Scan for the cell matching the given text and deliver its [x, y] coordinate at center. 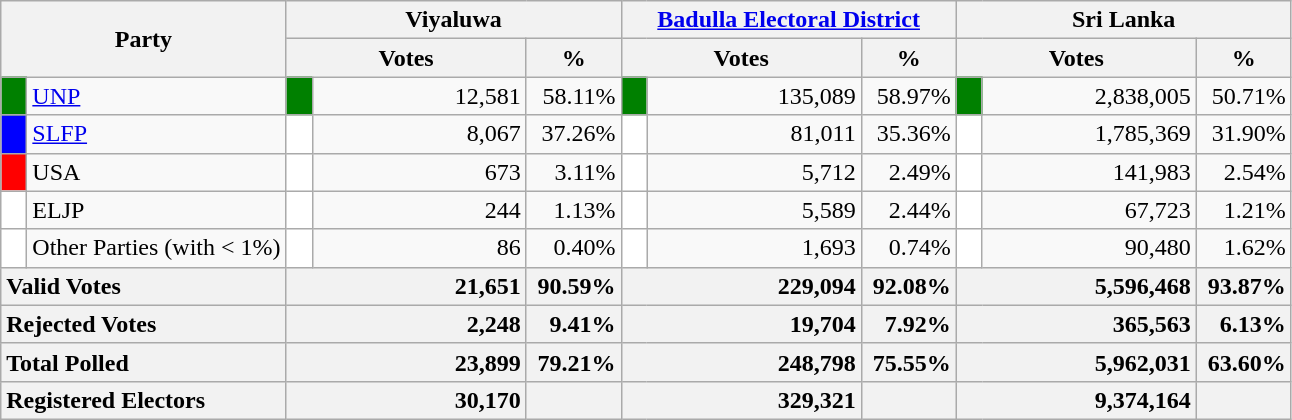
58.11% [574, 96]
1.21% [1244, 210]
229,094 [741, 286]
8,067 [419, 134]
Party [144, 39]
365,563 [1076, 324]
58.97% [908, 96]
35.36% [908, 134]
63.60% [1244, 362]
75.55% [908, 362]
9,374,164 [1076, 400]
92.08% [908, 286]
2.44% [908, 210]
5,589 [754, 210]
0.40% [574, 248]
Rejected Votes [144, 324]
135,089 [754, 96]
USA [156, 172]
79.21% [574, 362]
5,962,031 [1076, 362]
673 [419, 172]
Sri Lanka [1124, 20]
5,712 [754, 172]
Other Parties (with < 1%) [156, 248]
6.13% [1244, 324]
329,321 [741, 400]
93.87% [1244, 286]
3.11% [574, 172]
50.71% [1244, 96]
19,704 [741, 324]
90,480 [1089, 248]
ELJP [156, 210]
23,899 [406, 362]
21,651 [406, 286]
SLFP [156, 134]
0.74% [908, 248]
5,596,468 [1076, 286]
67,723 [1089, 210]
2.54% [1244, 172]
244 [419, 210]
248,798 [741, 362]
1.62% [1244, 248]
31.90% [1244, 134]
12,581 [419, 96]
Viyaluwa [454, 20]
86 [419, 248]
2,838,005 [1089, 96]
30,170 [406, 400]
1.13% [574, 210]
81,011 [754, 134]
Badulla Electoral District [788, 20]
Valid Votes [144, 286]
7.92% [908, 324]
2.49% [908, 172]
90.59% [574, 286]
UNP [156, 96]
37.26% [574, 134]
Total Polled [144, 362]
Registered Electors [144, 400]
1,785,369 [1089, 134]
1,693 [754, 248]
2,248 [406, 324]
9.41% [574, 324]
141,983 [1089, 172]
